Identify which cell holds the provided text, then report its (x, y) central coordinate. 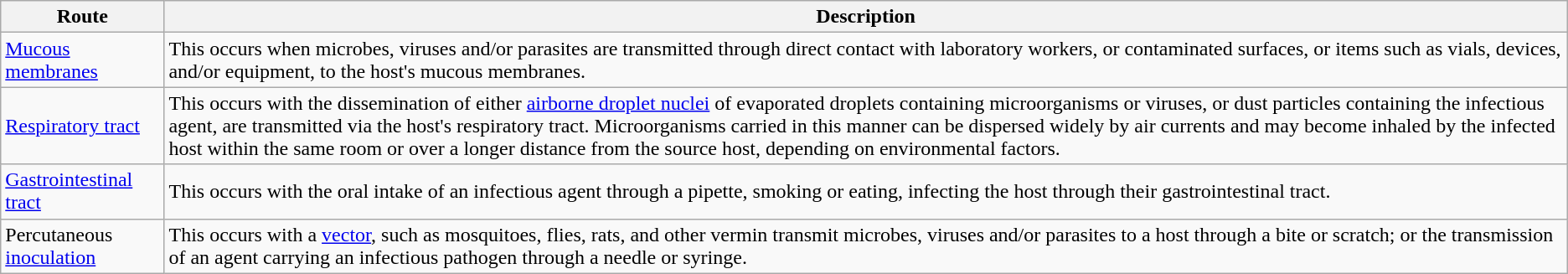
Description (866, 17)
Mucous membranes (82, 60)
Gastrointestinal tract (82, 191)
Percutaneous inoculation (82, 246)
Respiratory tract (82, 126)
Route (82, 17)
